For the text-containing cell, return its midpoint in (x, y) coordinate format. 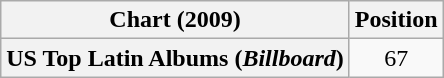
67 (396, 58)
Position (396, 20)
Chart (2009) (176, 20)
US Top Latin Albums (Billboard) (176, 58)
